Find where the given text appears and provide that cell's center as [x, y] coordinate. 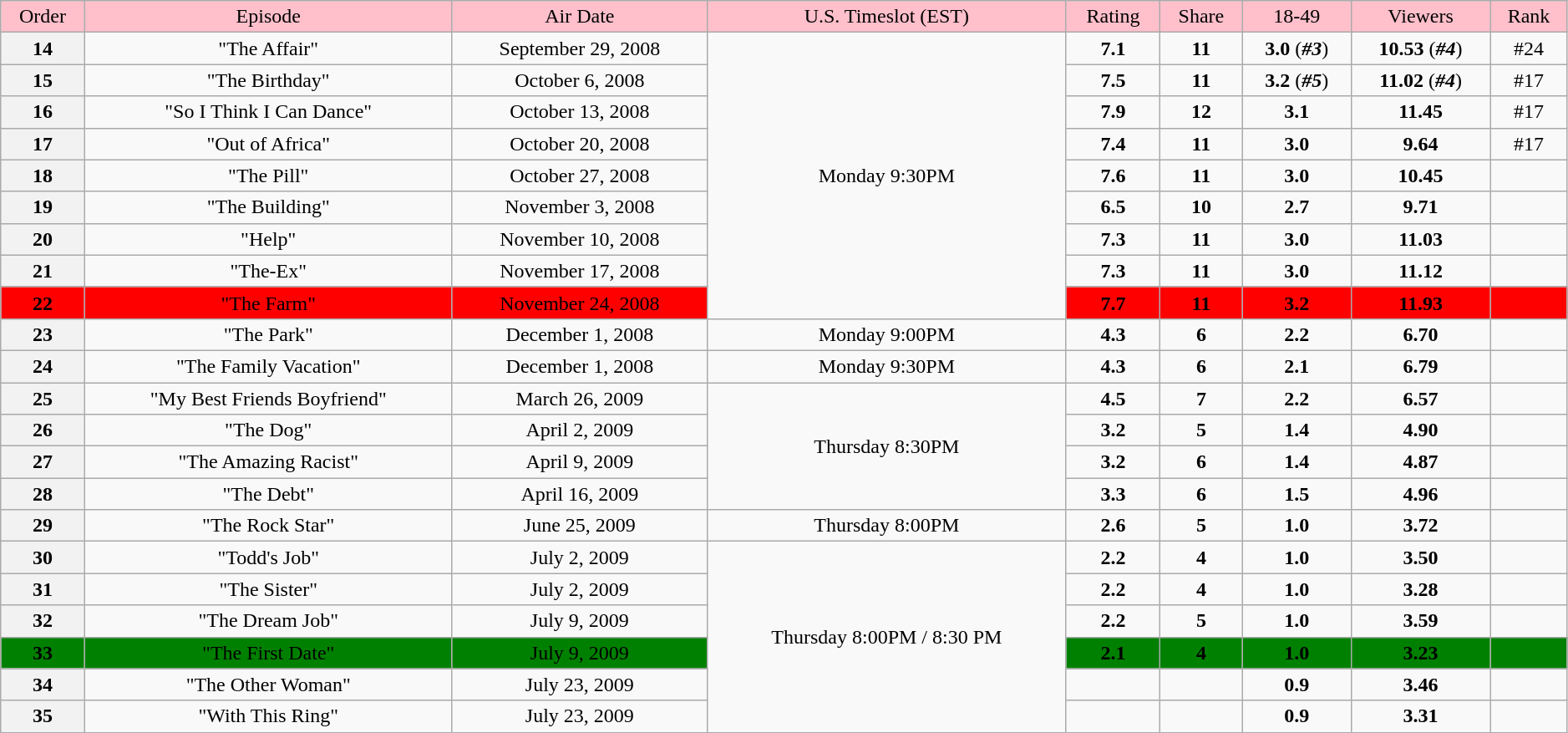
3.72 [1420, 526]
11.93 [1420, 303]
"With This Ring" [268, 716]
23 [43, 334]
November 17, 2008 [580, 271]
"Todd's Job" [268, 557]
30 [43, 557]
Thursday 8:00PM / 8:30 PM [886, 637]
"The First Date" [268, 653]
4.96 [1420, 494]
1.5 [1297, 494]
6.5 [1113, 207]
31 [43, 589]
6.57 [1420, 399]
32 [43, 621]
22 [43, 303]
10.45 [1420, 176]
"The Pill" [268, 176]
3.28 [1420, 589]
4.87 [1420, 462]
11.03 [1420, 239]
"Help" [268, 239]
"The Debt" [268, 494]
7.5 [1113, 80]
7.9 [1113, 112]
"The Building" [268, 207]
Thursday 8:00PM [886, 526]
12 [1201, 112]
18 [43, 176]
15 [43, 80]
"My Best Friends Boyfriend" [268, 399]
October 27, 2008 [580, 176]
24 [43, 366]
3.23 [1420, 653]
Viewers [1420, 17]
U.S. Timeslot (EST) [886, 17]
June 25, 2009 [580, 526]
Thursday 8:30PM [886, 446]
3.50 [1420, 557]
"The Family Vacation" [268, 366]
10.53 (#4) [1420, 48]
"The Other Woman" [268, 685]
33 [43, 653]
28 [43, 494]
Share [1201, 17]
10 [1201, 207]
"The Affair" [268, 48]
"The Park" [268, 334]
Order [43, 17]
35 [43, 716]
6.79 [1420, 366]
14 [43, 48]
11.45 [1420, 112]
Air Date [580, 17]
25 [43, 399]
Rank [1529, 17]
October 6, 2008 [580, 80]
October 13, 2008 [580, 112]
19 [43, 207]
3.31 [1420, 716]
4.5 [1113, 399]
October 20, 2008 [580, 144]
"The Dream Job" [268, 621]
3.0 (#3) [1297, 48]
April 9, 2009 [580, 462]
2.6 [1113, 526]
3.1 [1297, 112]
9.71 [1420, 207]
March 26, 2009 [580, 399]
"The Amazing Racist" [268, 462]
November 3, 2008 [580, 207]
September 29, 2008 [580, 48]
6.70 [1420, 334]
April 2, 2009 [580, 430]
9.64 [1420, 144]
"The Dog" [268, 430]
"The-Ex" [268, 271]
26 [43, 430]
"Out of Africa" [268, 144]
3.3 [1113, 494]
27 [43, 462]
2.7 [1297, 207]
11.12 [1420, 271]
20 [43, 239]
November 24, 2008 [580, 303]
Episode [268, 17]
17 [43, 144]
7.6 [1113, 176]
"So I Think I Can Dance" [268, 112]
Rating [1113, 17]
4.90 [1420, 430]
3.59 [1420, 621]
7.7 [1113, 303]
29 [43, 526]
3.2 (#5) [1297, 80]
34 [43, 685]
7.4 [1113, 144]
7 [1201, 399]
"The Farm" [268, 303]
7.1 [1113, 48]
11.02 (#4) [1420, 80]
Monday 9:00PM [886, 334]
18-49 [1297, 17]
3.46 [1420, 685]
"The Birthday" [268, 80]
April 16, 2009 [580, 494]
"The Rock Star" [268, 526]
November 10, 2008 [580, 239]
21 [43, 271]
"The Sister" [268, 589]
16 [43, 112]
#24 [1529, 48]
